Search for the cell housing the specified text and yield its (x, y) center coordinate. 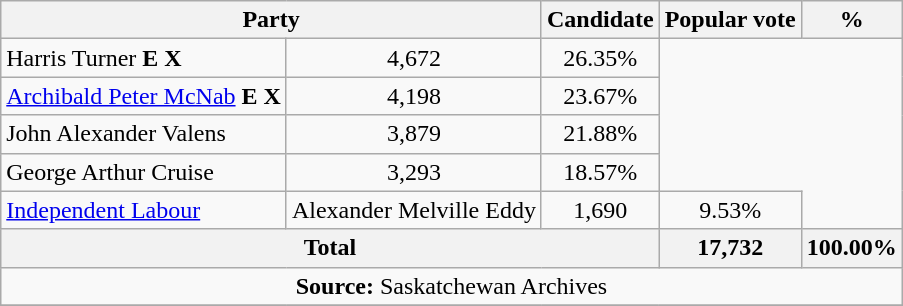
Alexander Melville Eddy (414, 210)
Archibald Peter McNab E X (144, 96)
Total (330, 248)
John Alexander Valens (144, 134)
Party (272, 20)
26.35% (600, 58)
18.57% (600, 172)
21.88% (600, 134)
4,672 (414, 58)
100.00% (852, 248)
George Arthur Cruise (144, 172)
Popular vote (730, 20)
3,879 (414, 134)
23.67% (600, 96)
1,690 (600, 210)
3,293 (414, 172)
Source: Saskatchewan Archives (452, 286)
Harris Turner E X (144, 58)
Candidate (600, 20)
17,732 (730, 248)
Independent Labour (144, 210)
4,198 (414, 96)
9.53% (730, 210)
% (852, 20)
